Pinpoint the cell where the given text exists, returning its (x, y) midpoint coordinate. 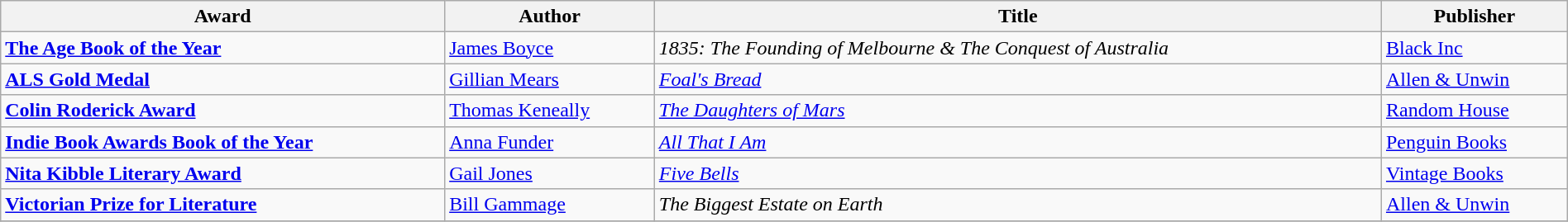
All That I Am (1017, 142)
Vintage Books (1474, 173)
Nita Kibble Literary Award (223, 173)
Foal's Bread (1017, 79)
James Boyce (550, 48)
Colin Roderick Award (223, 111)
Victorian Prize for Literature (223, 205)
Gail Jones (550, 173)
Author (550, 17)
Award (223, 17)
1835: The Founding of Melbourne & The Conquest of Australia (1017, 48)
The Age Book of the Year (223, 48)
Five Bells (1017, 173)
The Daughters of Mars (1017, 111)
ALS Gold Medal (223, 79)
The Biggest Estate on Earth (1017, 205)
Random House (1474, 111)
Anna Funder (550, 142)
Indie Book Awards Book of the Year (223, 142)
Bill Gammage (550, 205)
Black Inc (1474, 48)
Penguin Books (1474, 142)
Publisher (1474, 17)
Gillian Mears (550, 79)
Title (1017, 17)
Thomas Keneally (550, 111)
